Locate the cell with the specified text and output its [X, Y] center coordinate. 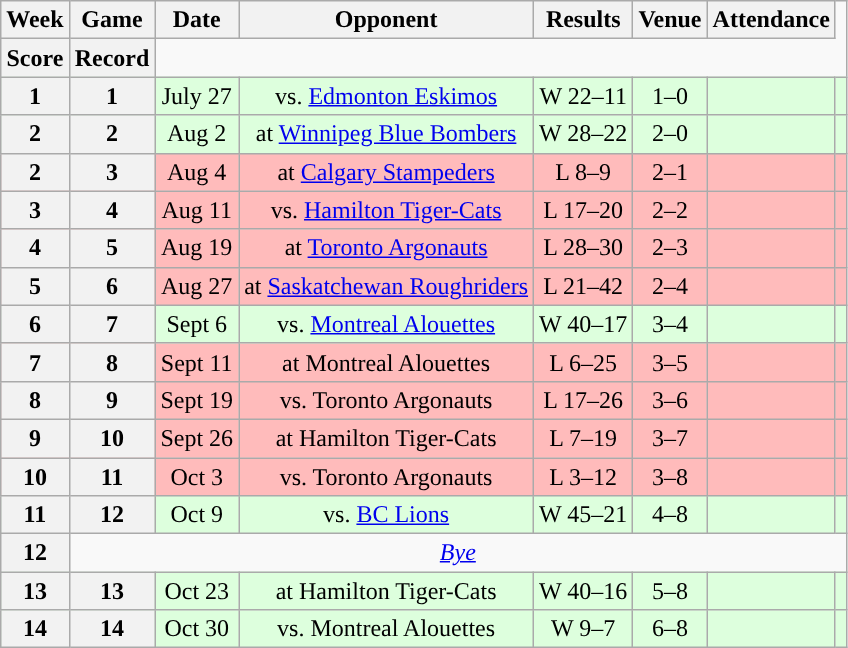
Venue [670, 20]
Aug 27 [197, 286]
Aug 11 [197, 210]
Score [35, 58]
L 3–12 [584, 477]
Game [112, 20]
at Winnipeg Blue Bombers [386, 134]
Attendance [771, 20]
W 40–17 [584, 324]
Sept 26 [197, 438]
3–5 [670, 362]
Oct 9 [197, 515]
2–1 [670, 172]
L 7–19 [584, 438]
July 27 [197, 96]
Results [584, 20]
L 17–26 [584, 400]
Sept 11 [197, 362]
at Calgary Stampeders [386, 172]
5–8 [670, 591]
2–3 [670, 248]
3–6 [670, 400]
2–2 [670, 210]
W 40–16 [584, 591]
Oct 3 [197, 477]
Record [112, 58]
at Toronto Argonauts [386, 248]
Oct 30 [197, 629]
Sept 6 [197, 324]
at Montreal Alouettes [386, 362]
2–4 [670, 286]
Aug 4 [197, 172]
vs. Hamilton Tiger-Cats [386, 210]
3–7 [670, 438]
L 8–9 [584, 172]
2–0 [670, 134]
Opponent [386, 20]
vs. Edmonton Eskimos [386, 96]
3–4 [670, 324]
Aug 19 [197, 248]
Date [197, 20]
Aug 2 [197, 134]
Week [35, 20]
3–8 [670, 477]
Oct 23 [197, 591]
L 28–30 [584, 248]
1–0 [670, 96]
Sept 19 [197, 400]
4–8 [670, 515]
W 45–21 [584, 515]
L 21–42 [584, 286]
W 28–22 [584, 134]
W 22–11 [584, 96]
vs. BC Lions [386, 515]
at Saskatchewan Roughriders [386, 286]
6–8 [670, 629]
L 17–20 [584, 210]
L 6–25 [584, 362]
Bye [458, 553]
W 9–7 [584, 629]
